Output the (X, Y) coordinate of the center of the cell containing the given text.  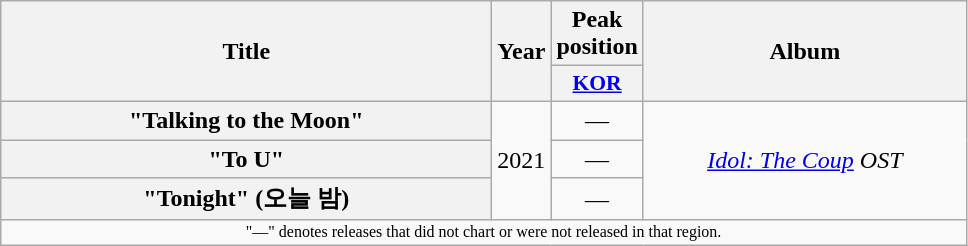
Album (804, 52)
"To U" (246, 159)
Idol: The Coup OST (804, 160)
Year (522, 52)
Title (246, 52)
"—" denotes releases that did not chart or were not released in that region. (484, 232)
2021 (522, 160)
KOR (597, 84)
"Talking to the Moon" (246, 120)
Peak position (597, 34)
"Tonight" (오늘 밤) (246, 200)
